Determine the (X, Y) coordinate at the center of the cell enclosing the given text.  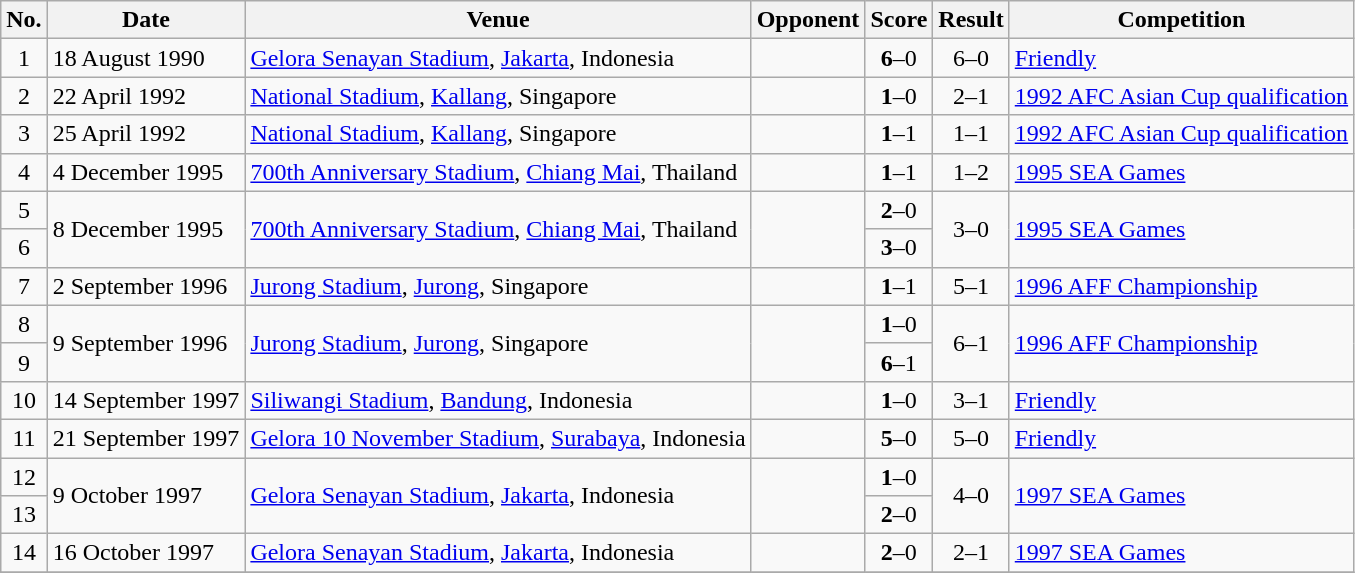
4 (24, 172)
Result (971, 20)
Competition (1181, 20)
Opponent (808, 20)
2 September 1996 (146, 286)
12 (24, 477)
5–1 (971, 286)
14 (24, 553)
9 October 1997 (146, 496)
16 October 1997 (146, 553)
Date (146, 20)
9 September 1996 (146, 343)
10 (24, 400)
Venue (498, 20)
2 (24, 96)
25 April 1992 (146, 134)
3 (24, 134)
8 December 1995 (146, 229)
No. (24, 20)
Siliwangi Stadium, Bandung, Indonesia (498, 400)
18 August 1990 (146, 58)
1–2 (971, 172)
22 April 1992 (146, 96)
Gelora 10 November Stadium, Surabaya, Indonesia (498, 438)
11 (24, 438)
21 September 1997 (146, 438)
14 September 1997 (146, 400)
13 (24, 515)
5 (24, 210)
9 (24, 362)
4 December 1995 (146, 172)
7 (24, 286)
6 (24, 248)
8 (24, 324)
Score (899, 20)
1 (24, 58)
4–0 (971, 496)
3–1 (971, 400)
